Search for the cell housing the specified text and yield its [x, y] center coordinate. 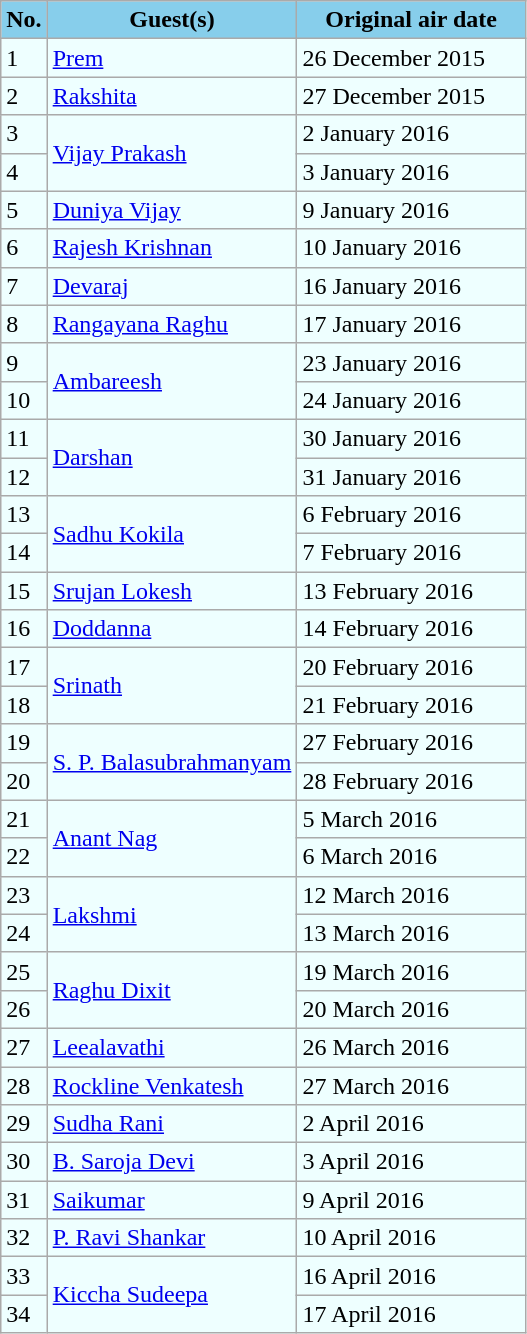
31 [24, 1200]
13 [24, 515]
17 [24, 667]
B. Saroja Devi [172, 1162]
26 December 2015 [412, 58]
Lakshmi [172, 914]
1 [24, 58]
No. [24, 20]
28 February 2016 [412, 781]
16 [24, 629]
Vijay Prakash [172, 153]
Kiccha Sudeepa [172, 1295]
17 January 2016 [412, 324]
26 [24, 1009]
9 January 2016 [412, 210]
Original air date [412, 20]
21 [24, 819]
12 [24, 477]
14 February 2016 [412, 629]
24 [24, 933]
33 [24, 1276]
Saikumar [172, 1200]
30 [24, 1162]
11 [24, 438]
Darshan [172, 457]
Srujan Lokesh [172, 591]
S. P. Balasubrahmanyam [172, 762]
15 [24, 591]
19 [24, 743]
29 [24, 1124]
Prem [172, 58]
8 [24, 324]
17 April 2016 [412, 1314]
9 April 2016 [412, 1200]
13 March 2016 [412, 933]
19 March 2016 [412, 971]
3 January 2016 [412, 172]
Raghu Dixit [172, 990]
P. Ravi Shankar [172, 1238]
10 January 2016 [412, 248]
2 January 2016 [412, 134]
6 March 2016 [412, 857]
27 December 2015 [412, 96]
Rakshita [172, 96]
9 [24, 362]
14 [24, 553]
20 March 2016 [412, 1009]
7 [24, 286]
6 February 2016 [412, 515]
20 [24, 781]
Rajesh Krishnan [172, 248]
Rangayana Raghu [172, 324]
Sadhu Kokila [172, 534]
Devaraj [172, 286]
27 February 2016 [412, 743]
Leealavathi [172, 1047]
26 March 2016 [412, 1047]
16 January 2016 [412, 286]
13 February 2016 [412, 591]
32 [24, 1238]
Duniya Vijay [172, 210]
21 February 2016 [412, 705]
Guest(s) [172, 20]
22 [24, 857]
5 [24, 210]
2 April 2016 [412, 1124]
Ambareesh [172, 381]
30 January 2016 [412, 438]
20 February 2016 [412, 667]
Rockline Venkatesh [172, 1085]
10 April 2016 [412, 1238]
4 [24, 172]
31 January 2016 [412, 477]
24 January 2016 [412, 400]
3 April 2016 [412, 1162]
23 January 2016 [412, 362]
16 April 2016 [412, 1276]
6 [24, 248]
12 March 2016 [412, 895]
23 [24, 895]
25 [24, 971]
Anant Nag [172, 838]
10 [24, 400]
Sudha Rani [172, 1124]
Doddanna [172, 629]
5 March 2016 [412, 819]
Srinath [172, 686]
18 [24, 705]
3 [24, 134]
27 March 2016 [412, 1085]
28 [24, 1085]
7 February 2016 [412, 553]
34 [24, 1314]
27 [24, 1047]
2 [24, 96]
